Return [X, Y] of the center of cell containing provided text 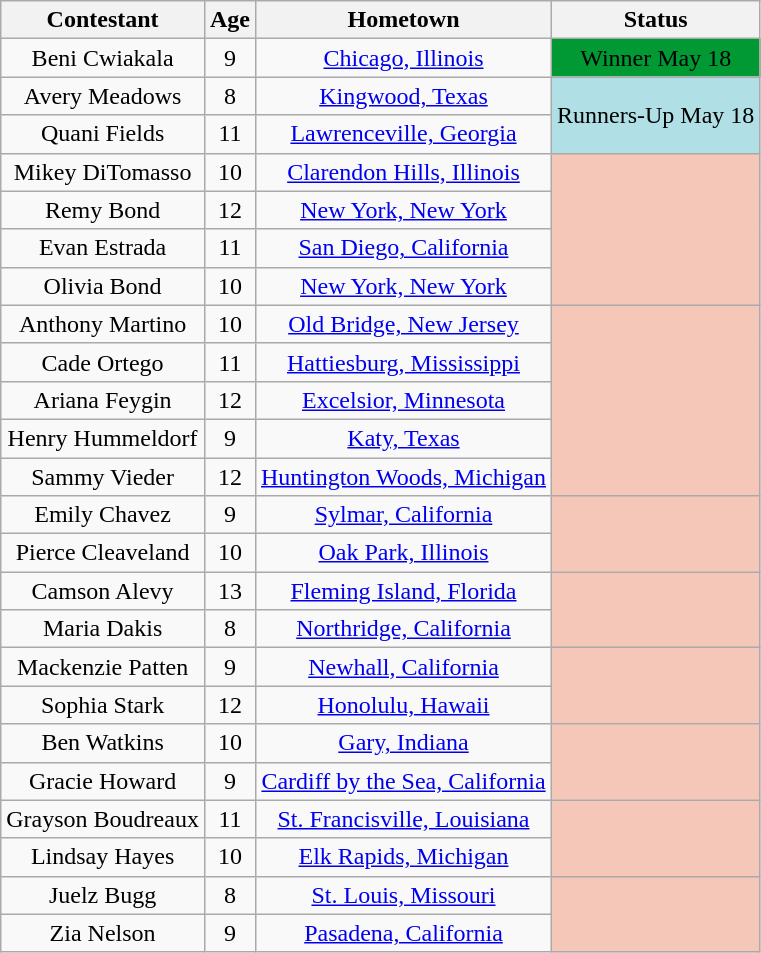
Huntington Woods, Michigan [403, 477]
Runners-Up May 18 [656, 115]
Gary, Indiana [403, 743]
Mackenzie Patten [103, 667]
Remy Bond [103, 210]
Katy, Texas [403, 438]
13 [230, 591]
Sophia Stark [103, 705]
Hattiesburg, Mississippi [403, 362]
Kingwood, Texas [403, 96]
Excelsior, Minnesota [403, 400]
Oak Park, Illinois [403, 553]
Grayson Boudreaux [103, 819]
Lawrenceville, Georgia [403, 134]
Age [230, 20]
Chicago, Illinois [403, 58]
Fleming Island, Florida [403, 591]
Cade Ortego [103, 362]
Cardiff by the Sea, California [403, 781]
San Diego, California [403, 248]
Contestant [103, 20]
St. Louis, Missouri [403, 895]
Clarendon Hills, Illinois [403, 172]
Ariana Feygin [103, 400]
Emily Chavez [103, 515]
Beni Cwiakala [103, 58]
Mikey DiTomasso [103, 172]
Honolulu, Hawaii [403, 705]
Sylmar, California [403, 515]
Evan Estrada [103, 248]
Status [656, 20]
Newhall, California [403, 667]
Northridge, California [403, 629]
Old Bridge, New Jersey [403, 324]
Anthony Martino [103, 324]
Sammy Vieder [103, 477]
Camson Alevy [103, 591]
Quani Fields [103, 134]
Maria Dakis [103, 629]
Henry Hummeldorf [103, 438]
Gracie Howard [103, 781]
Lindsay Hayes [103, 857]
Pierce Cleaveland [103, 553]
Elk Rapids, Michigan [403, 857]
Pasadena, California [403, 933]
Hometown [403, 20]
Winner May 18 [656, 58]
Ben Watkins [103, 743]
Juelz Bugg [103, 895]
St. Francisville, Louisiana [403, 819]
Avery Meadows [103, 96]
Olivia Bond [103, 286]
Zia Nelson [103, 933]
